Pinpoint the cell where the given text exists, returning its (X, Y) midpoint coordinate. 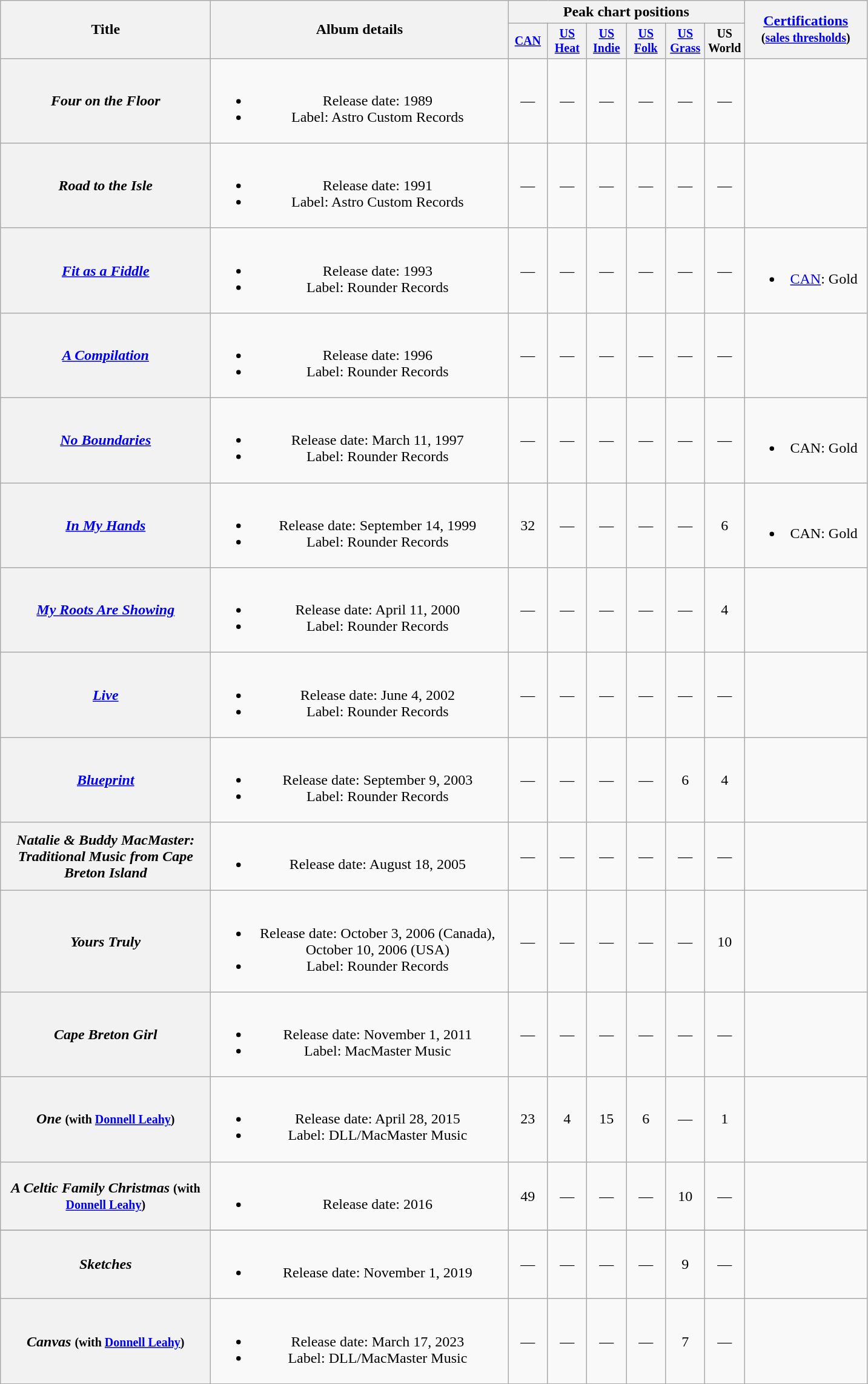
Release date: 1989Label: Astro Custom Records (360, 101)
7 (686, 1341)
In My Hands (105, 525)
Peak chart positions (626, 12)
Road to the Isle (105, 185)
Certifications(sales thresholds) (806, 30)
Four on the Floor (105, 101)
1 (724, 1119)
23 (528, 1119)
49 (528, 1196)
A Compilation (105, 355)
CAN (528, 41)
US Indie (607, 41)
Live (105, 695)
Album details (360, 30)
US Folk (646, 41)
One (with Donnell Leahy) (105, 1119)
Release date: 2016 (360, 1196)
US Heat (567, 41)
Release date: April 28, 2015Label: DLL/MacMaster Music (360, 1119)
Release date: October 3, 2006 (Canada), October 10, 2006 (USA)Label: Rounder Records (360, 942)
Release date: June 4, 2002Label: Rounder Records (360, 695)
Release date: 1993Label: Rounder Records (360, 270)
Release date: 1991Label: Astro Custom Records (360, 185)
Release date: September 9, 2003Label: Rounder Records (360, 780)
Fit as a Fiddle (105, 270)
15 (607, 1119)
Release date: 1996Label: Rounder Records (360, 355)
Release date: November 1, 2019 (360, 1264)
Release date: August 18, 2005 (360, 857)
Natalie & Buddy MacMaster: Traditional Music from Cape Breton Island (105, 857)
US World (724, 41)
Canvas (with Donnell Leahy) (105, 1341)
Yours Truly (105, 942)
A Celtic Family Christmas (with Donnell Leahy) (105, 1196)
My Roots Are Showing (105, 610)
9 (686, 1264)
Release date: March 11, 1997Label: Rounder Records (360, 441)
Cape Breton Girl (105, 1034)
32 (528, 525)
Blueprint (105, 780)
Release date: November 1, 2011Label: MacMaster Music (360, 1034)
Sketches (105, 1264)
US Grass (686, 41)
Title (105, 30)
No Boundaries (105, 441)
Release date: April 11, 2000Label: Rounder Records (360, 610)
Release date: March 17, 2023Label: DLL/MacMaster Music (360, 1341)
Release date: September 14, 1999Label: Rounder Records (360, 525)
